From the cell containing the given text, extract its center point as (x, y) coordinate. 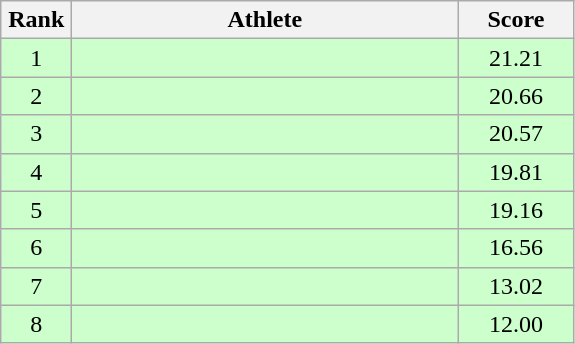
13.02 (516, 286)
2 (36, 96)
20.66 (516, 96)
3 (36, 134)
19.81 (516, 172)
8 (36, 324)
Score (516, 20)
12.00 (516, 324)
19.16 (516, 210)
1 (36, 58)
Athlete (265, 20)
16.56 (516, 248)
Rank (36, 20)
5 (36, 210)
4 (36, 172)
7 (36, 286)
20.57 (516, 134)
21.21 (516, 58)
6 (36, 248)
